Pinpoint the cell where the given text exists, returning its (X, Y) midpoint coordinate. 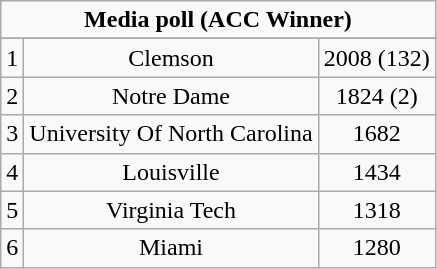
Miami (171, 248)
University Of North Carolina (171, 134)
1824 (2) (376, 96)
2008 (132) (376, 58)
6 (12, 248)
4 (12, 172)
Virginia Tech (171, 210)
1280 (376, 248)
1682 (376, 134)
1 (12, 58)
5 (12, 210)
1318 (376, 210)
Media poll (ACC Winner) (218, 20)
Notre Dame (171, 96)
Clemson (171, 58)
2 (12, 96)
1434 (376, 172)
3 (12, 134)
Louisville (171, 172)
